For the text-containing cell, return its midpoint in [X, Y] coordinate format. 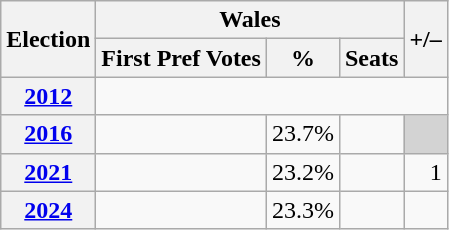
23.7% [302, 134]
2021 [48, 172]
First Pref Votes [182, 58]
2016 [48, 134]
+/– [426, 39]
23.3% [302, 210]
23.2% [302, 172]
Wales [250, 20]
Seats [371, 58]
2012 [48, 96]
Election [48, 39]
2024 [48, 210]
% [302, 58]
1 [426, 172]
